Locate the cell with the specified text and output its (x, y) center coordinate. 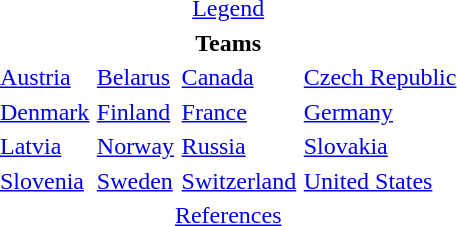
Russia (239, 147)
Switzerland (239, 181)
Norway (135, 147)
France (239, 112)
Canada (239, 77)
Belarus (135, 77)
Finland (135, 112)
Sweden (135, 181)
